Return the (X, Y) coordinate for the center point of the cell that contains the specified text.  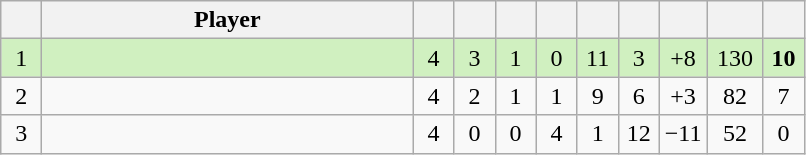
−11 (683, 134)
+3 (683, 96)
52 (735, 134)
+8 (683, 58)
82 (735, 96)
7 (784, 96)
11 (598, 58)
10 (784, 58)
Player (228, 20)
6 (638, 96)
130 (735, 58)
12 (638, 134)
9 (598, 96)
